Search for the cell housing the specified text and yield its [X, Y] center coordinate. 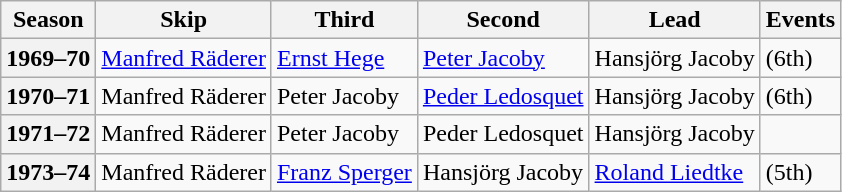
Second [503, 20]
1969–70 [48, 58]
Ernst Hege [344, 58]
(5th) [800, 172]
1973–74 [48, 172]
Events [800, 20]
Third [344, 20]
1971–72 [48, 134]
Skip [184, 20]
Roland Liedtke [674, 172]
Season [48, 20]
Franz Sperger [344, 172]
1970–71 [48, 96]
Lead [674, 20]
